Return (x, y) of the center of cell containing provided text 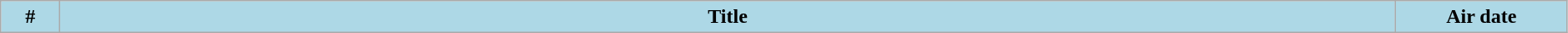
# (30, 17)
Air date (1481, 17)
Title (728, 17)
